Identify which cell holds the provided text, then report its (x, y) central coordinate. 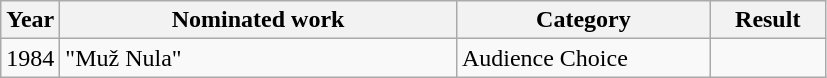
Category (583, 20)
Result (768, 20)
"Muž Nula" (258, 58)
Audience Choice (583, 58)
1984 (30, 58)
Nominated work (258, 20)
Year (30, 20)
